Return [x, y] of the center of cell containing provided text 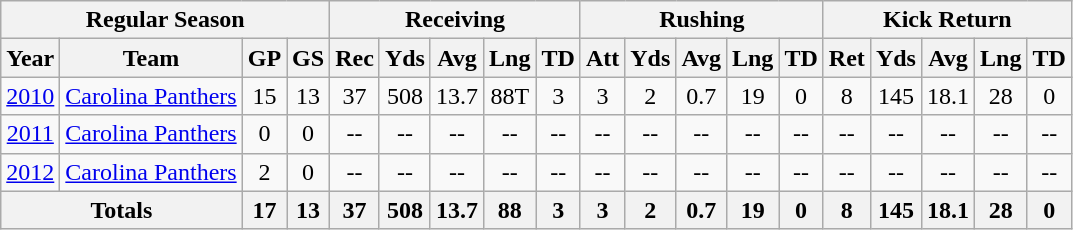
2012 [30, 172]
Kick Return [947, 20]
17 [264, 210]
Totals [122, 210]
Rushing [702, 20]
Receiving [456, 20]
Rec [355, 58]
GS [308, 58]
88T [510, 96]
15 [264, 96]
GP [264, 58]
Team [151, 58]
Regular Season [166, 20]
88 [510, 210]
2010 [30, 96]
Ret [846, 58]
Att [602, 58]
Year [30, 58]
2011 [30, 134]
